Scan for the cell matching the given text and deliver its [x, y] coordinate at center. 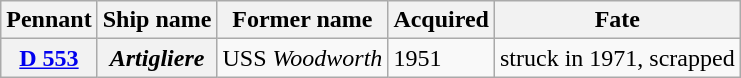
1951 [442, 58]
USS Woodworth [302, 58]
struck in 1971, scrapped [617, 58]
Ship name [157, 20]
Former name [302, 20]
D 553 [49, 58]
Pennant [49, 20]
Fate [617, 20]
Artigliere [157, 58]
Acquired [442, 20]
